For the text-containing cell, return its midpoint in [x, y] coordinate format. 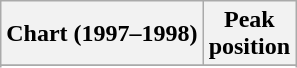
Chart (1997–1998) [102, 34]
Peakposition [249, 34]
